Pinpoint the cell where the given text exists, returning its (x, y) midpoint coordinate. 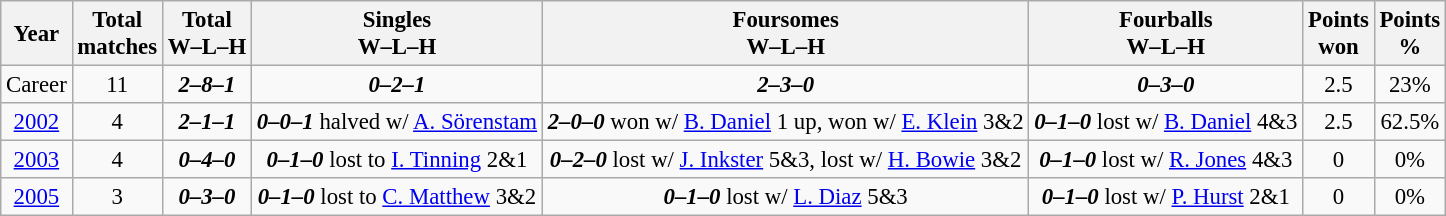
11 (117, 85)
0–1–0 lost w/ R. Jones 4&3 (1166, 160)
SinglesW–L–H (396, 34)
2–3–0 (785, 85)
2–0–0 won w/ B. Daniel 1 up, won w/ E. Klein 3&2 (785, 122)
62.5% (1410, 122)
0–2–1 (396, 85)
0–0–1 halved w/ A. Sörenstam (396, 122)
Career (36, 85)
0–1–0 lost w/ P. Hurst 2&1 (1166, 197)
3 (117, 197)
0–1–0 lost w/ L. Diaz 5&3 (785, 197)
0–2–0 lost w/ J. Inkster 5&3, lost w/ H. Bowie 3&2 (785, 160)
23% (1410, 85)
0–1–0 lost to I. Tinning 2&1 (396, 160)
0–1–0 lost w/ B. Daniel 4&3 (1166, 122)
2–1–1 (206, 122)
Pointswon (1338, 34)
Points% (1410, 34)
2005 (36, 197)
2–8–1 (206, 85)
Year (36, 34)
FourballsW–L–H (1166, 34)
Totalmatches (117, 34)
0–4–0 (206, 160)
2003 (36, 160)
2002 (36, 122)
0–1–0 lost to C. Matthew 3&2 (396, 197)
FoursomesW–L–H (785, 34)
TotalW–L–H (206, 34)
